Search for the cell housing the specified text and yield its (x, y) center coordinate. 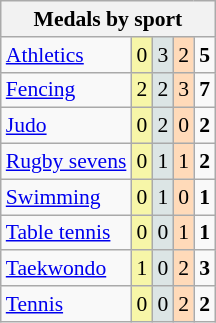
Swimming (66, 197)
Fencing (66, 90)
Medals by sport (108, 19)
Judo (66, 126)
Taekwondo (66, 269)
Table tennis (66, 233)
7 (204, 90)
5 (204, 55)
Athletics (66, 55)
Rugby sevens (66, 162)
Tennis (66, 304)
